For the text-containing cell, return its midpoint in (x, y) coordinate format. 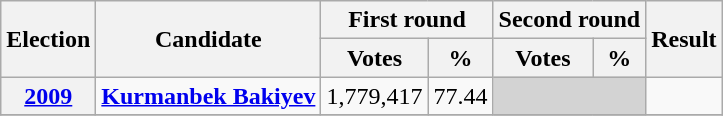
1,779,417 (374, 96)
Election (48, 39)
Kurmanbek Bakiyev (208, 96)
Result (684, 39)
77.44 (460, 96)
2009 (48, 96)
Second round (570, 20)
Candidate (208, 39)
First round (407, 20)
